Detect which cell encompasses the target text, then output its (X, Y) center coordinate. 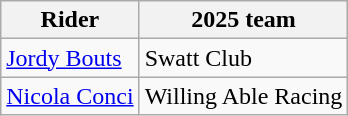
Swatt Club (244, 58)
Rider (70, 20)
2025 team (244, 20)
Willing Able Racing (244, 96)
Jordy Bouts (70, 58)
Nicola Conci (70, 96)
